For the text-containing cell, return its midpoint in [x, y] coordinate format. 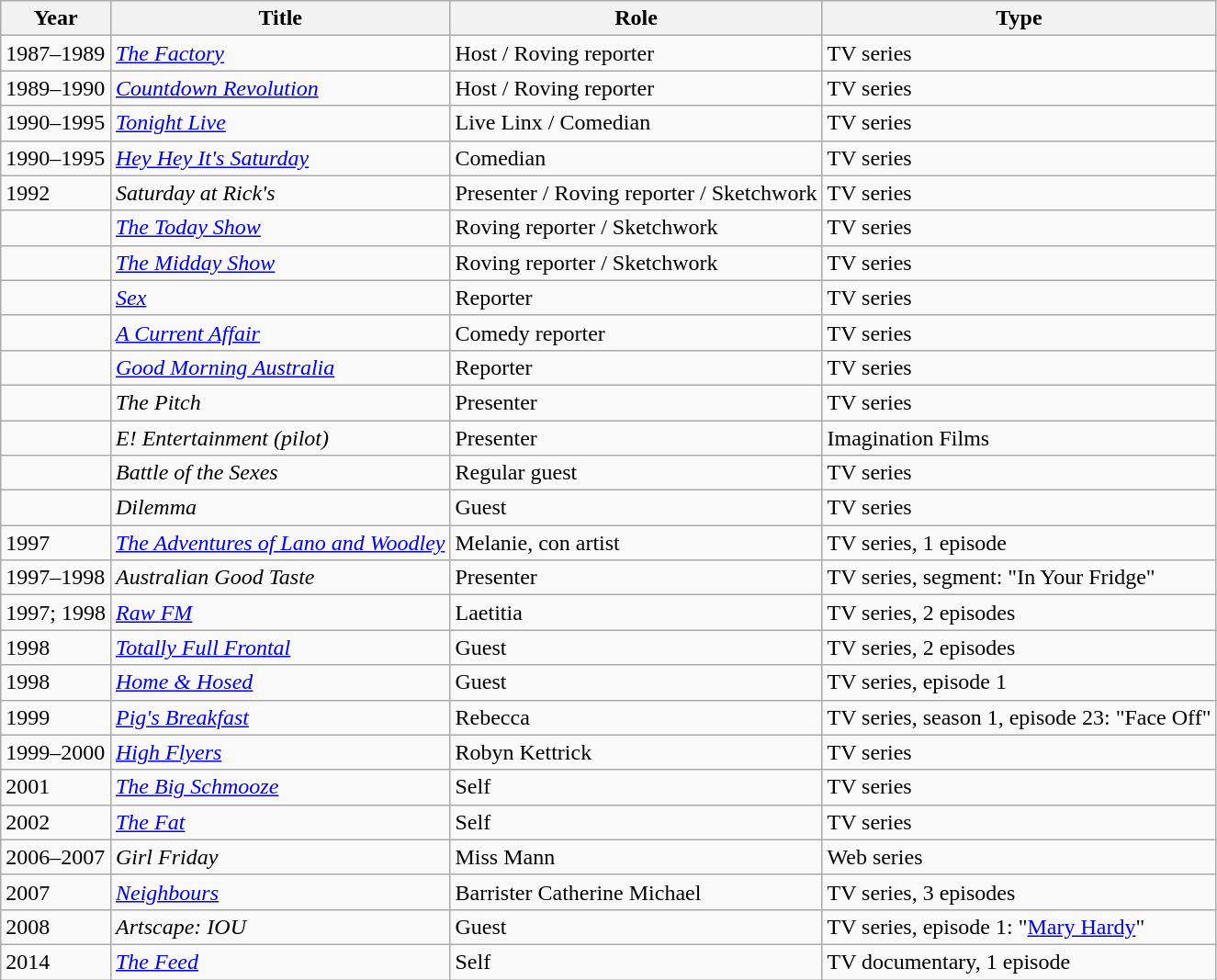
1999 [56, 717]
Pig's Breakfast [279, 717]
The Big Schmooze [279, 787]
2014 [56, 962]
1997–1998 [56, 578]
Australian Good Taste [279, 578]
Neighbours [279, 892]
E! Entertainment (pilot) [279, 438]
Regular guest [636, 473]
Title [279, 18]
Home & Hosed [279, 682]
Totally Full Frontal [279, 648]
Imagination Films [1020, 438]
1997; 1998 [56, 613]
Laetitia [636, 613]
Saturday at Rick's [279, 193]
TV series, 1 episode [1020, 543]
Battle of the Sexes [279, 473]
A Current Affair [279, 332]
Raw FM [279, 613]
Comedian [636, 158]
The Adventures of Lano and Woodley [279, 543]
1997 [56, 543]
The Pitch [279, 402]
1992 [56, 193]
TV series, episode 1: "Mary Hardy" [1020, 927]
Role [636, 18]
Type [1020, 18]
TV series, segment: "In Your Fridge" [1020, 578]
Rebecca [636, 717]
2007 [56, 892]
Robyn Kettrick [636, 752]
High Flyers [279, 752]
TV documentary, 1 episode [1020, 962]
Melanie, con artist [636, 543]
1999–2000 [56, 752]
Barrister Catherine Michael [636, 892]
Tonight Live [279, 123]
Artscape: IOU [279, 927]
Comedy reporter [636, 332]
The Fat [279, 822]
Sex [279, 298]
The Feed [279, 962]
The Midday Show [279, 263]
2001 [56, 787]
Web series [1020, 857]
Hey Hey It's Saturday [279, 158]
2002 [56, 822]
The Today Show [279, 228]
2008 [56, 927]
The Factory [279, 53]
1989–1990 [56, 88]
Year [56, 18]
Dilemma [279, 508]
Live Linx / Comedian [636, 123]
TV series, 3 episodes [1020, 892]
TV series, episode 1 [1020, 682]
Good Morning Australia [279, 367]
Girl Friday [279, 857]
Miss Mann [636, 857]
Countdown Revolution [279, 88]
2006–2007 [56, 857]
1987–1989 [56, 53]
Presenter / Roving reporter / Sketchwork [636, 193]
TV series, season 1, episode 23: "Face Off" [1020, 717]
